For the text-containing cell, return its midpoint in (x, y) coordinate format. 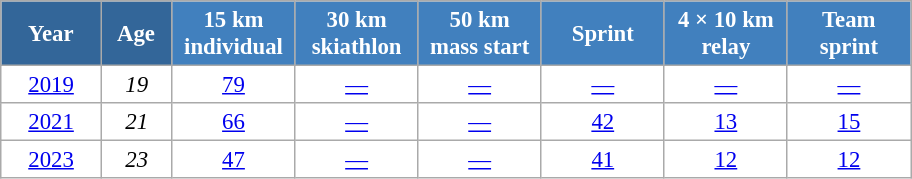
2021 (52, 122)
42 (602, 122)
30 km skiathlon (356, 34)
50 km mass start (480, 34)
79 (234, 85)
23 (136, 160)
15 km individual (234, 34)
Sprint (602, 34)
Team sprint (848, 34)
4 × 10 km relay (726, 34)
Age (136, 34)
13 (726, 122)
66 (234, 122)
47 (234, 160)
19 (136, 85)
41 (602, 160)
2019 (52, 85)
2023 (52, 160)
15 (848, 122)
Year (52, 34)
21 (136, 122)
